Identify which cell holds the provided text, then report its (x, y) central coordinate. 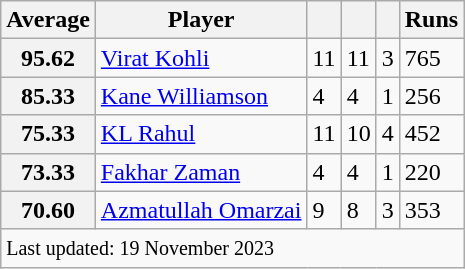
9 (324, 210)
353 (431, 210)
Kane Williamson (201, 96)
70.60 (48, 210)
73.33 (48, 172)
Average (48, 20)
Last updated: 19 November 2023 (232, 248)
256 (431, 96)
Runs (431, 20)
10 (358, 134)
8 (358, 210)
765 (431, 58)
KL Rahul (201, 134)
220 (431, 172)
Azmatullah Omarzai (201, 210)
Fakhar Zaman (201, 172)
452 (431, 134)
Virat Kohli (201, 58)
85.33 (48, 96)
Player (201, 20)
75.33 (48, 134)
95.62 (48, 58)
